Extract the [x, y] coordinate from the center of the cell holding the provided text.  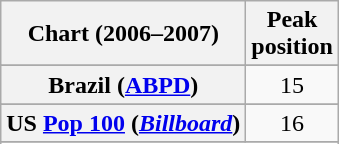
Peakposition [292, 34]
15 [292, 85]
Brazil (ABPD) [124, 85]
US Pop 100 (Billboard) [124, 123]
Chart (2006–2007) [124, 34]
16 [292, 123]
